Provide the [X, Y] coordinate of the cell's center where the given text is located.  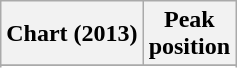
Chart (2013) [72, 34]
Peakposition [189, 34]
